Search for the cell housing the specified text and yield its (x, y) center coordinate. 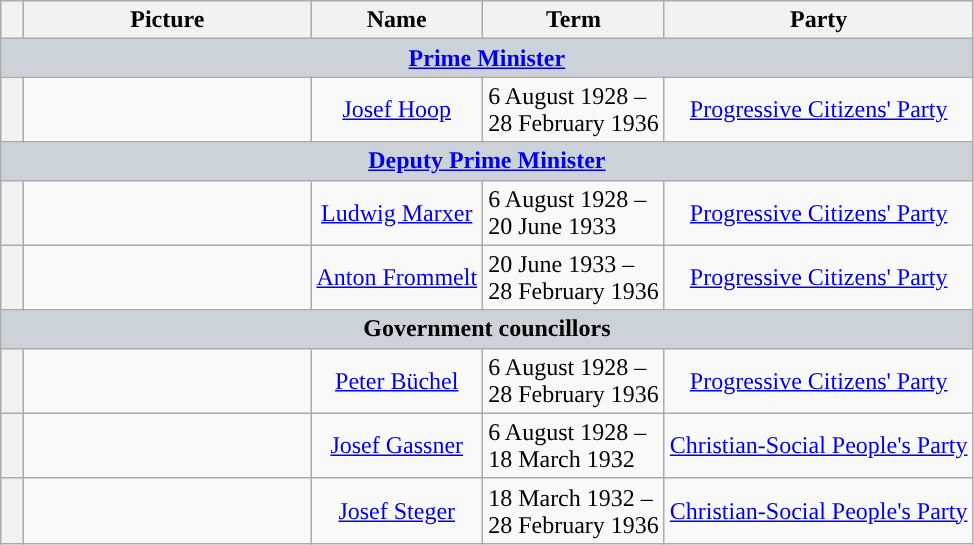
Ludwig Marxer (397, 212)
Party (818, 20)
6 August 1928 –18 March 1932 (574, 446)
Josef Steger (397, 510)
Prime Minister (487, 58)
20 June 1933 –28 February 1936 (574, 278)
Peter Büchel (397, 380)
Josef Hoop (397, 110)
Deputy Prime Minister (487, 161)
Name (397, 20)
Government councillors (487, 329)
6 August 1928 –20 June 1933 (574, 212)
18 March 1932 –28 February 1936 (574, 510)
Term (574, 20)
Josef Gassner (397, 446)
Picture (168, 20)
Anton Frommelt (397, 278)
